Detect which cell encompasses the target text, then output its [X, Y] center coordinate. 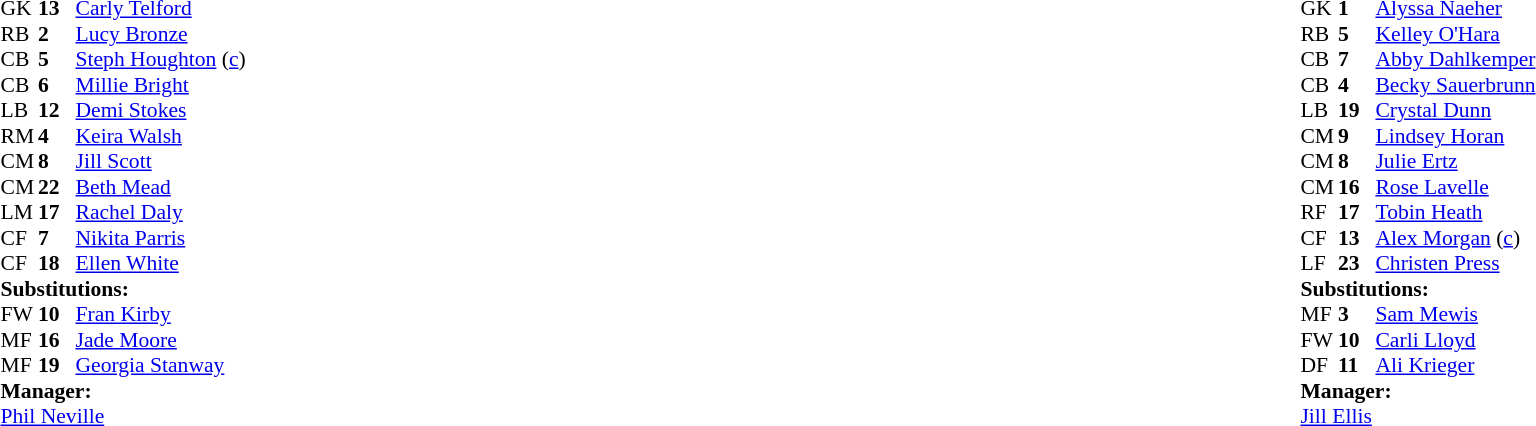
RM [19, 136]
Kelley O'Hara [1455, 34]
Sam Mewis [1455, 315]
Keira Walsh [161, 136]
2 [57, 34]
Ali Krieger [1455, 365]
18 [57, 263]
Beth Mead [161, 187]
6 [57, 85]
Becky Sauerbrunn [1455, 85]
Alex Morgan (c) [1455, 238]
9 [1357, 136]
Lindsey Horan [1455, 136]
Rose Lavelle [1455, 187]
Millie Bright [161, 85]
23 [1357, 263]
Jade Moore [161, 340]
Crystal Dunn [1455, 111]
Jill Scott [161, 161]
Julie Ertz [1455, 161]
12 [57, 111]
LM [19, 213]
Abby Dahlkemper [1455, 59]
Fran Kirby [161, 315]
22 [57, 187]
Nikita Parris [161, 238]
3 [1357, 315]
DF [1319, 365]
Ellen White [161, 263]
11 [1357, 365]
Demi Stokes [161, 111]
Steph Houghton (c) [161, 59]
Georgia Stanway [161, 365]
Carli Lloyd [1455, 340]
RF [1319, 213]
Lucy Bronze [161, 34]
Christen Press [1455, 263]
LF [1319, 263]
13 [1357, 238]
Rachel Daly [161, 213]
Tobin Heath [1455, 213]
